Pinpoint the cell where the given text exists, returning its [X, Y] midpoint coordinate. 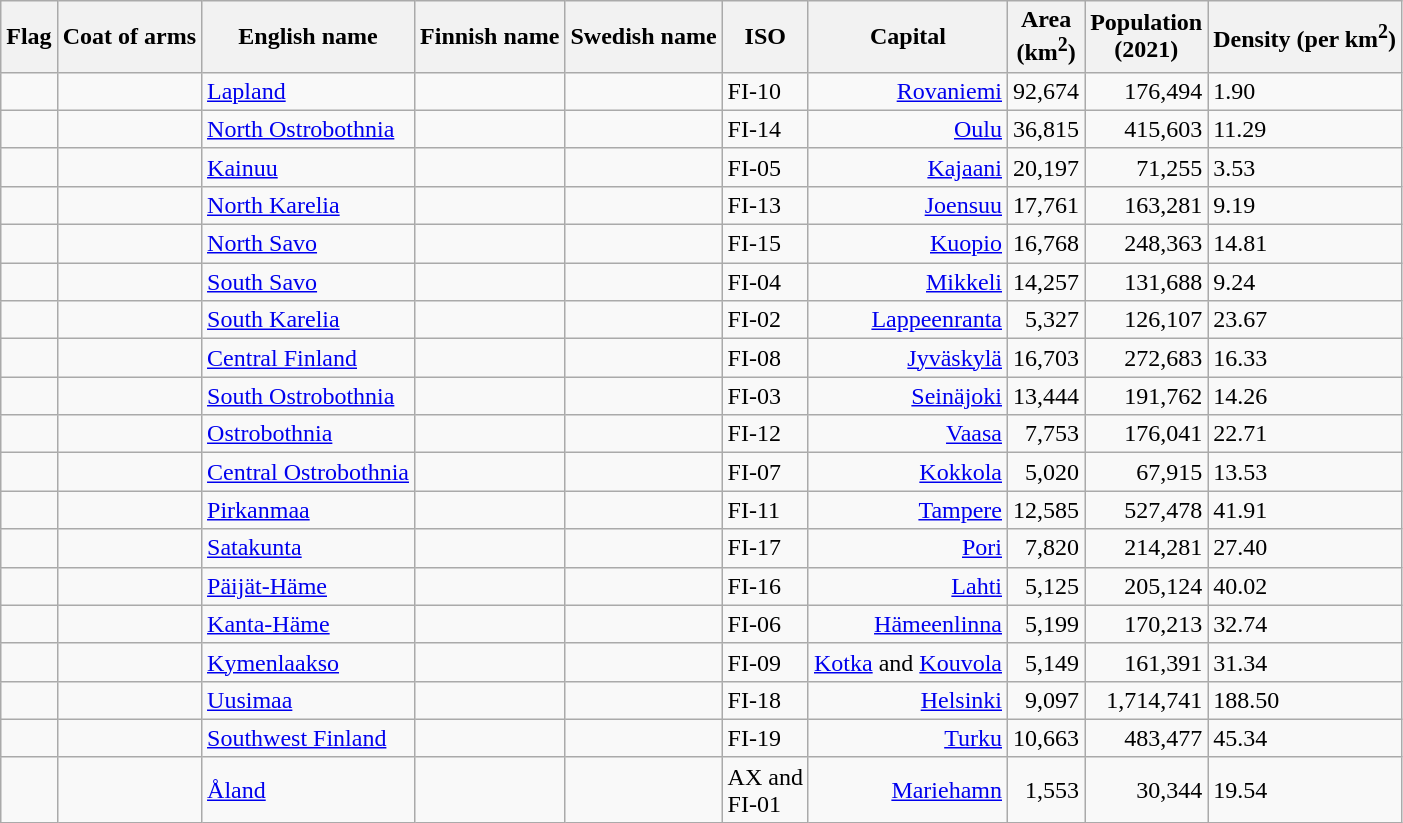
FI-09 [765, 662]
FI-10 [765, 91]
Hämeenlinna [908, 624]
Jyväskylä [908, 358]
Lahti [908, 586]
92,674 [1046, 91]
FI-07 [765, 472]
Uusimaa [308, 700]
Kymenlaakso [308, 662]
Päijät-Häme [308, 586]
19.54 [1305, 790]
FI-12 [765, 434]
Kotka and Kouvola [908, 662]
40.02 [1305, 586]
FI-11 [765, 510]
North Savo [308, 244]
12,585 [1046, 510]
176,041 [1146, 434]
41.91 [1305, 510]
31.34 [1305, 662]
AX andFI-01 [765, 790]
163,281 [1146, 205]
5,327 [1046, 320]
191,762 [1146, 396]
3.53 [1305, 167]
ISO [765, 37]
FI-14 [765, 129]
Kajaani [908, 167]
FI-02 [765, 320]
13,444 [1046, 396]
11.29 [1305, 129]
Pirkanmaa [308, 510]
Mariehamn [908, 790]
1,714,741 [1146, 700]
FI-18 [765, 700]
23.67 [1305, 320]
415,603 [1146, 129]
Turku [908, 738]
Swedish name [644, 37]
Kokkola [908, 472]
248,363 [1146, 244]
Helsinki [908, 700]
Kuopio [908, 244]
Coat of arms [129, 37]
16,703 [1046, 358]
14,257 [1046, 282]
161,391 [1146, 662]
FI-17 [765, 548]
Pori [908, 548]
Finnish name [490, 37]
1.90 [1305, 91]
Satakunta [308, 548]
32.74 [1305, 624]
FI-08 [765, 358]
17,761 [1046, 205]
FI-19 [765, 738]
North Karelia [308, 205]
67,915 [1146, 472]
Lappeenranta [908, 320]
272,683 [1146, 358]
Ostrobothnia [308, 434]
FI-03 [765, 396]
126,107 [1146, 320]
Population(2021) [1146, 37]
5,020 [1046, 472]
527,478 [1146, 510]
Kanta-Häme [308, 624]
30,344 [1146, 790]
Central Finland [308, 358]
131,688 [1146, 282]
176,494 [1146, 91]
188.50 [1305, 700]
Southwest Finland [308, 738]
Rovaniemi [908, 91]
9.24 [1305, 282]
13.53 [1305, 472]
16,768 [1046, 244]
Vaasa [908, 434]
South Ostrobothnia [308, 396]
FI-13 [765, 205]
FI-15 [765, 244]
FI-06 [765, 624]
9,097 [1046, 700]
Kainuu [308, 167]
English name [308, 37]
Lapland [308, 91]
20,197 [1046, 167]
Mikkeli [908, 282]
22.71 [1305, 434]
483,477 [1146, 738]
205,124 [1146, 586]
1,553 [1046, 790]
9.19 [1305, 205]
South Savo [308, 282]
14.81 [1305, 244]
36,815 [1046, 129]
Flag [29, 37]
5,199 [1046, 624]
North Ostrobothnia [308, 129]
Capital [908, 37]
FI-04 [765, 282]
5,149 [1046, 662]
7,820 [1046, 548]
Åland [308, 790]
71,255 [1146, 167]
Oulu [908, 129]
Seinäjoki [908, 396]
14.26 [1305, 396]
Joensuu [908, 205]
16.33 [1305, 358]
FI-16 [765, 586]
5,125 [1046, 586]
FI-05 [765, 167]
Density (per km2) [1305, 37]
170,213 [1146, 624]
Tampere [908, 510]
7,753 [1046, 434]
214,281 [1146, 548]
Central Ostrobothnia [308, 472]
27.40 [1305, 548]
45.34 [1305, 738]
South Karelia [308, 320]
10,663 [1046, 738]
Area(km2) [1046, 37]
